Scan for the cell matching the given text and deliver its [x, y] coordinate at center. 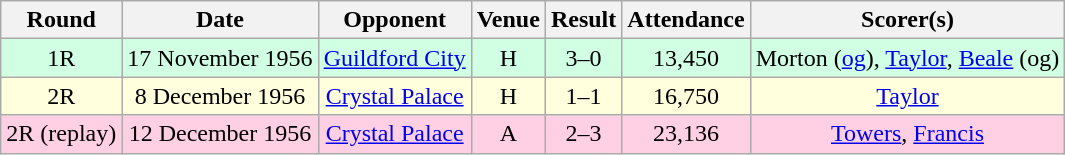
23,136 [686, 134]
3–0 [583, 58]
1R [62, 58]
Morton (og), Taylor, Beale (og) [908, 58]
12 December 1956 [220, 134]
Date [220, 20]
13,450 [686, 58]
2–3 [583, 134]
2R (replay) [62, 134]
2R [62, 96]
A [508, 134]
Attendance [686, 20]
Scorer(s) [908, 20]
Venue [508, 20]
Opponent [394, 20]
8 December 1956 [220, 96]
Result [583, 20]
1–1 [583, 96]
17 November 1956 [220, 58]
Towers, Francis [908, 134]
Round [62, 20]
Guildford City [394, 58]
16,750 [686, 96]
Taylor [908, 96]
